Scan for the cell matching the given text and deliver its (X, Y) coordinate at center. 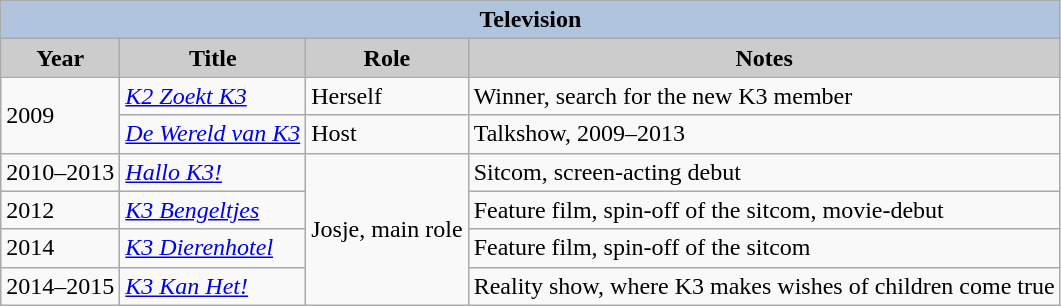
De Wereld van K3 (213, 134)
Television (530, 20)
Year (60, 58)
2009 (60, 115)
Notes (764, 58)
Winner, search for the new K3 member (764, 96)
K2 Zoekt K3 (213, 96)
Herself (387, 96)
2010–2013 (60, 172)
Feature film, spin-off of the sitcom (764, 248)
K3 Bengeltjes (213, 210)
2014–2015 (60, 286)
Role (387, 58)
Hallo K3! (213, 172)
Feature film, spin-off of the sitcom, movie-debut (764, 210)
Host (387, 134)
Sitcom, screen-acting debut (764, 172)
Josje, main role (387, 229)
Title (213, 58)
Talkshow, 2009–2013 (764, 134)
2012 (60, 210)
Reality show, where K3 makes wishes of children come true (764, 286)
2014 (60, 248)
K3 Dierenhotel (213, 248)
K3 Kan Het! (213, 286)
